Find where the given text appears and provide that cell's center as [X, Y] coordinate. 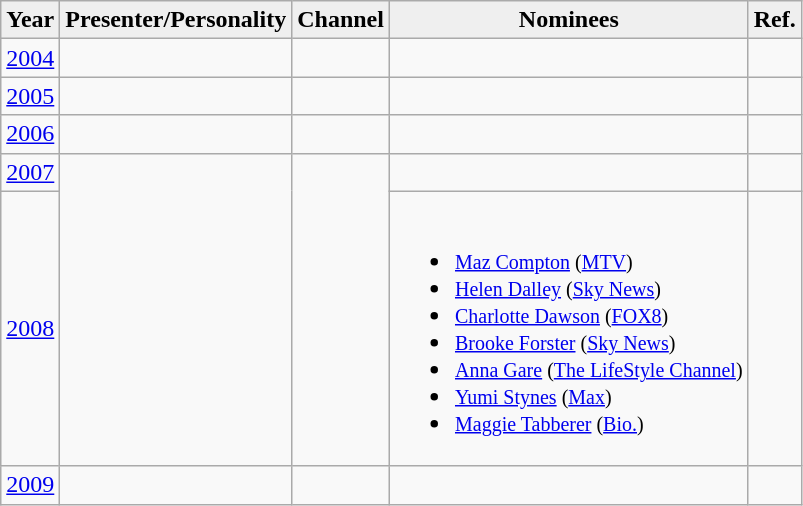
2006 [30, 134]
2007 [30, 172]
2008 [30, 328]
Presenter/Personality [176, 20]
Channel [341, 20]
Nominees [568, 20]
2004 [30, 58]
Year [30, 20]
Ref. [774, 20]
2005 [30, 96]
2009 [30, 485]
